Extract the (x, y) coordinate from the center of the cell holding the provided text.  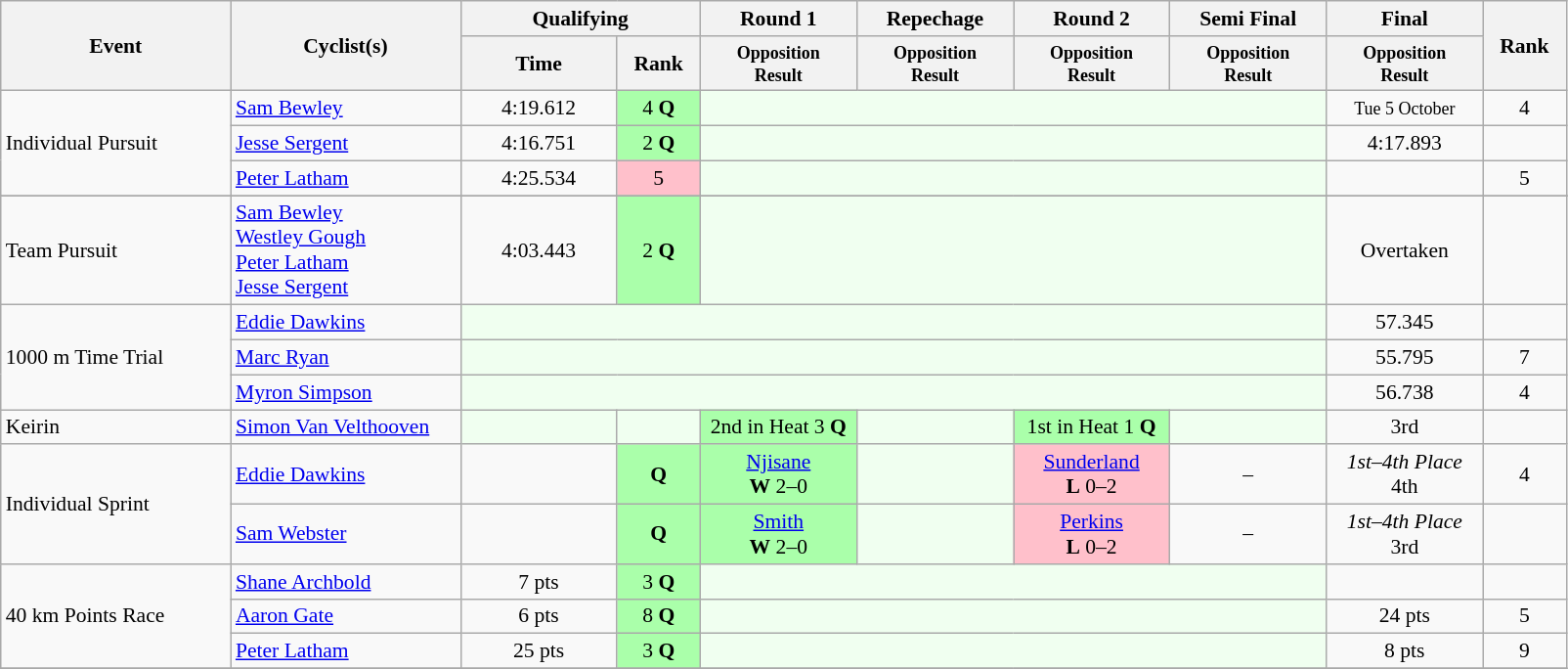
Time (539, 64)
Shane Archbold (346, 582)
57.345 (1405, 323)
4 Q (659, 109)
6 pts (539, 616)
Round 1 (778, 19)
25 pts (539, 651)
Sam Webster (346, 534)
8 Q (659, 616)
55.795 (1405, 358)
4:19.612 (539, 109)
Aaron Gate (346, 616)
NjisaneW 2–0 (778, 475)
Sam BewleyWestley GoughPeter LathamJesse Sergent (346, 250)
1st–4th Place4th (1405, 475)
3rd (1405, 427)
56.738 (1405, 392)
2nd in Heat 3 Q (778, 427)
7 pts (539, 582)
40 km Points Race (115, 616)
7 (1525, 358)
Team Pursuit (115, 250)
24 pts (1405, 616)
PerkinsL 0–2 (1091, 534)
Sam Bewley (346, 109)
Keirin (115, 427)
Tue 5 October (1405, 109)
1st in Heat 1 Q (1091, 427)
9 (1525, 651)
Individual Pursuit (115, 143)
4:25.534 (539, 178)
Repechage (935, 19)
1st–4th Place3rd (1405, 534)
Overtaken (1405, 250)
Final (1405, 19)
8 pts (1405, 651)
1000 m Time Trial (115, 358)
Round 2 (1091, 19)
Marc Ryan (346, 358)
Jesse Sergent (346, 144)
Qualifying (581, 19)
Myron Simpson (346, 392)
Individual Sprint (115, 505)
4:03.443 (539, 250)
Event (115, 46)
4:16.751 (539, 144)
4:17.893 (1405, 144)
Semi Final (1248, 19)
SmithW 2–0 (778, 534)
SunderlandL 0–2 (1091, 475)
Simon Van Velthooven (346, 427)
Cyclist(s) (346, 46)
